Extract the (X, Y) coordinate from the center of the cell holding the provided text.  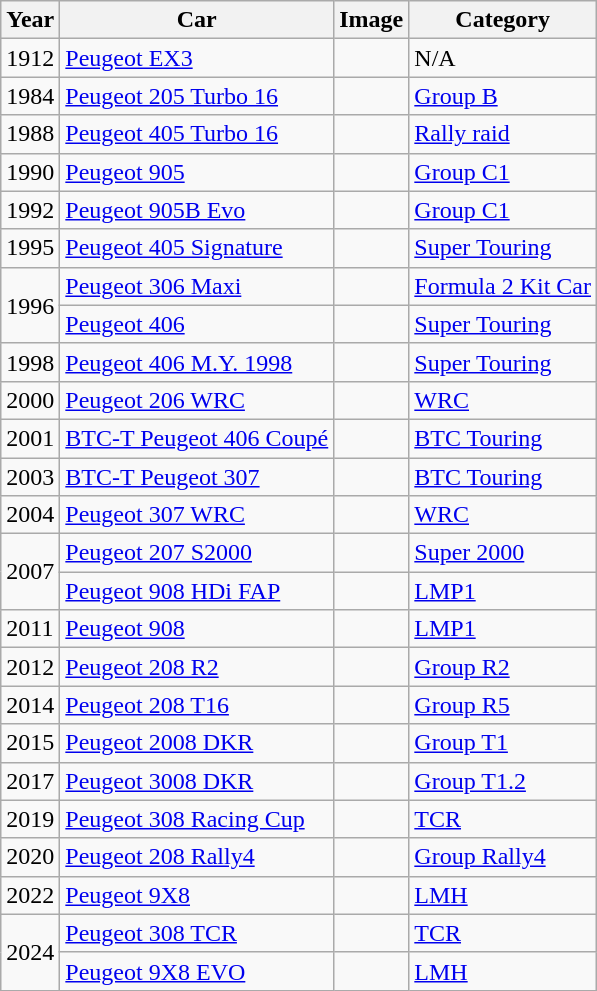
Peugeot 307 WRC (197, 515)
2014 (30, 705)
Peugeot 208 R2 (197, 667)
1990 (30, 172)
2017 (30, 781)
Peugeot 306 Maxi (197, 286)
2011 (30, 629)
Peugeot 406 (197, 324)
Peugeot 2008 DKR (197, 743)
Peugeot 205 Turbo 16 (197, 96)
2019 (30, 819)
Peugeot 405 Signature (197, 248)
Peugeot 208 T16 (197, 705)
Peugeot 405 Turbo 16 (197, 134)
Group Rally4 (503, 857)
Formula 2 Kit Car (503, 286)
1995 (30, 248)
Peugeot 208 Rally4 (197, 857)
Super 2000 (503, 553)
Peugeot 406 M.Y. 1998 (197, 362)
Peugeot 206 WRC (197, 400)
Group T1.2 (503, 781)
BTC-T Peugeot 406 Coupé (197, 438)
Peugeot 9X8 (197, 895)
2022 (30, 895)
Peugeot 308 TCR (197, 933)
Peugeot EX3 (197, 58)
1998 (30, 362)
Category (503, 20)
Peugeot 308 Racing Cup (197, 819)
Peugeot 905B Evo (197, 210)
2012 (30, 667)
1996 (30, 305)
BTC-T Peugeot 307 (197, 477)
2024 (30, 952)
Peugeot 9X8 EVO (197, 971)
Car (197, 20)
Peugeot 3008 DKR (197, 781)
Peugeot 908 HDi FAP (197, 591)
Group R2 (503, 667)
N/A (503, 58)
1984 (30, 96)
Group R5 (503, 705)
Peugeot 905 (197, 172)
2020 (30, 857)
Peugeot 908 (197, 629)
2000 (30, 400)
2007 (30, 572)
2003 (30, 477)
1992 (30, 210)
Peugeot 207 S2000 (197, 553)
Image (372, 20)
1988 (30, 134)
2015 (30, 743)
Year (30, 20)
2001 (30, 438)
Rally raid (503, 134)
Group B (503, 96)
Group T1 (503, 743)
2004 (30, 515)
1912 (30, 58)
